Provide the (X, Y) coordinate of the cell's center where the given text is located.  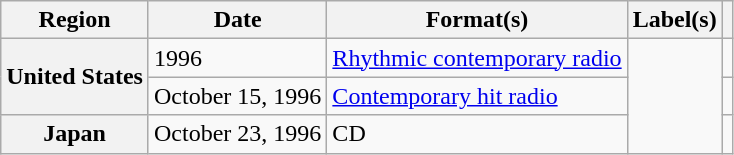
Rhythmic contemporary radio (477, 58)
CD (477, 134)
United States (75, 77)
October 23, 1996 (237, 134)
October 15, 1996 (237, 96)
Contemporary hit radio (477, 96)
Date (237, 20)
Label(s) (674, 20)
Japan (75, 134)
Format(s) (477, 20)
1996 (237, 58)
Region (75, 20)
